Detect which cell encompasses the target text, then output its [X, Y] center coordinate. 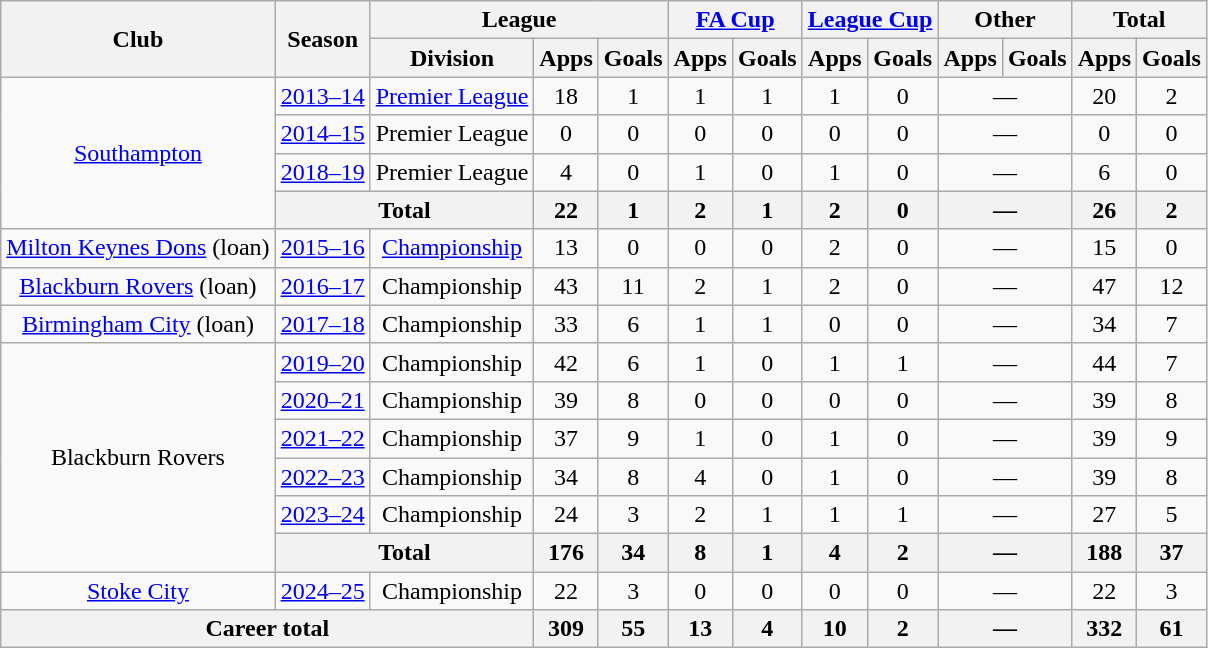
2024–25 [322, 591]
18 [566, 96]
Career total [268, 629]
FA Cup [735, 20]
2018–19 [322, 172]
26 [1104, 210]
Blackburn Rovers [138, 457]
188 [1104, 553]
61 [1172, 629]
Blackburn Rovers (loan) [138, 286]
15 [1104, 248]
Milton Keynes Dons (loan) [138, 248]
Other [1005, 20]
2021–22 [322, 438]
League Cup [870, 20]
5 [1172, 515]
Stoke City [138, 591]
Southampton [138, 153]
2016–17 [322, 286]
44 [1104, 362]
10 [834, 629]
2019–20 [322, 362]
2020–21 [322, 400]
43 [566, 286]
11 [633, 286]
55 [633, 629]
Club [138, 39]
332 [1104, 629]
24 [566, 515]
12 [1172, 286]
2023–24 [322, 515]
42 [566, 362]
Season [322, 39]
20 [1104, 96]
League [519, 20]
2017–18 [322, 324]
47 [1104, 286]
27 [1104, 515]
2022–23 [322, 477]
33 [566, 324]
2015–16 [322, 248]
176 [566, 553]
Division [452, 58]
2014–15 [322, 134]
Birmingham City (loan) [138, 324]
2013–14 [322, 96]
309 [566, 629]
